Search for the cell housing the specified text and yield its (x, y) center coordinate. 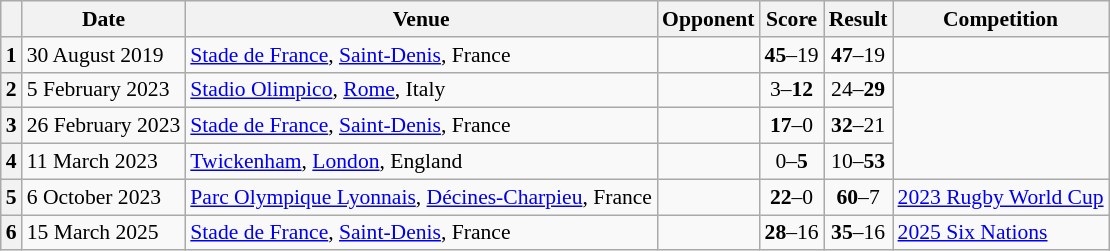
4 (12, 162)
Venue (421, 19)
Parc Olympique Lyonnais, Décines-Charpieu, France (421, 197)
5 February 2023 (104, 90)
15 March 2025 (104, 233)
26 February 2023 (104, 126)
17–0 (792, 126)
6 October 2023 (104, 197)
Date (104, 19)
2023 Rugby World Cup (1001, 197)
Stadio Olimpico, Rome, Italy (421, 90)
5 (12, 197)
Opponent (708, 19)
Result (858, 19)
0–5 (792, 162)
3 (12, 126)
28–16 (792, 233)
32–21 (858, 126)
11 March 2023 (104, 162)
3–12 (792, 90)
10–53 (858, 162)
47–19 (858, 55)
35–16 (858, 233)
Score (792, 19)
2025 Six Nations (1001, 233)
2 (12, 90)
6 (12, 233)
45–19 (792, 55)
30 August 2019 (104, 55)
22–0 (792, 197)
1 (12, 55)
Competition (1001, 19)
24–29 (858, 90)
Twickenham, London, England (421, 162)
60–7 (858, 197)
